Locate the cell with the specified text and output its [X, Y] center coordinate. 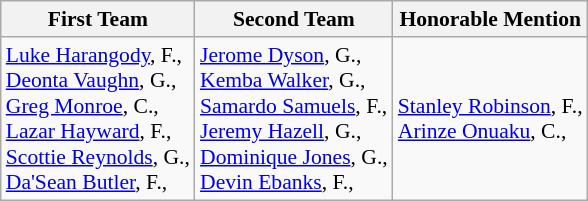
Honorable Mention [490, 19]
Second Team [294, 19]
Jerome Dyson, G., Kemba Walker, G., Samardo Samuels, F., Jeremy Hazell, G., Dominique Jones, G., Devin Ebanks, F., [294, 118]
Luke Harangody, F., Deonta Vaughn, G., Greg Monroe, C., Lazar Hayward, F., Scottie Reynolds, G., Da'Sean Butler, F., [98, 118]
First Team [98, 19]
Stanley Robinson, F., Arinze Onuaku, C., [490, 118]
